Return [x, y] of the center of cell containing provided text 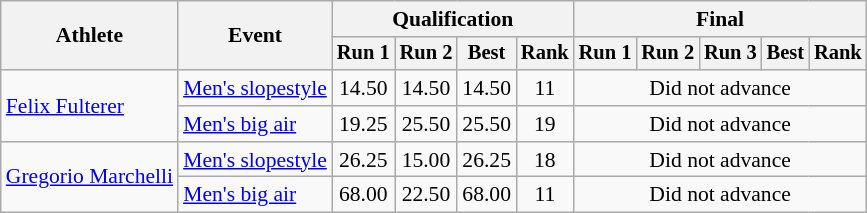
Athlete [90, 36]
19.25 [364, 124]
Run 3 [730, 54]
Final [720, 19]
Felix Fulterer [90, 106]
Gregorio Marchelli [90, 178]
Event [255, 36]
19 [545, 124]
18 [545, 160]
Qualification [453, 19]
15.00 [426, 160]
22.50 [426, 195]
